Extract the (x, y) coordinate from the center of the cell holding the provided text.  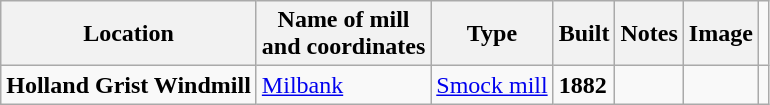
Smock mill (492, 85)
Holland Grist Windmill (129, 85)
Location (129, 34)
Name of milland coordinates (343, 34)
Type (492, 34)
Milbank (343, 85)
Built (584, 34)
Image (720, 34)
Notes (649, 34)
1882 (584, 85)
